For the text-containing cell, return its midpoint in (X, Y) coordinate format. 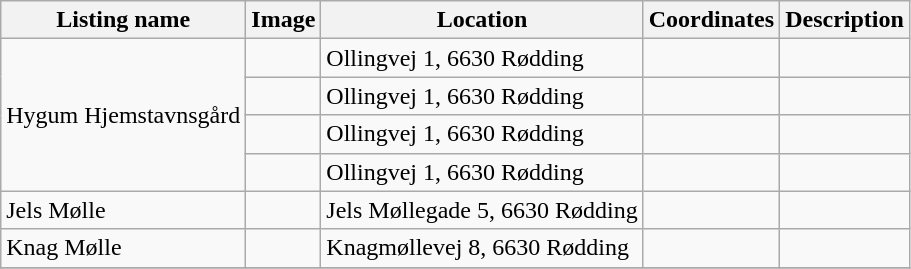
Jels Møllegade 5, 6630 Rødding (482, 210)
Coordinates (711, 20)
Description (845, 20)
Hygum Hjemstavnsgård (124, 115)
Knagmøllevej 8, 6630 Rødding (482, 248)
Listing name (124, 20)
Jels Mølle (124, 210)
Location (482, 20)
Image (284, 20)
Knag Mølle (124, 248)
